Detect which cell encompasses the target text, then output its (x, y) center coordinate. 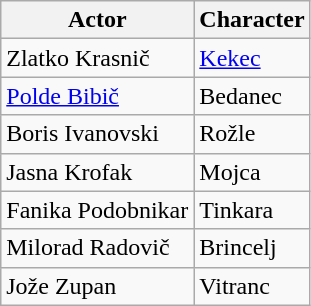
Brincelj (252, 248)
Polde Bibič (98, 96)
Vitranc (252, 286)
Jasna Krofak (98, 172)
Jože Zupan (98, 286)
Character (252, 20)
Zlatko Krasnič (98, 58)
Boris Ivanovski (98, 134)
Milorad Radovič (98, 248)
Actor (98, 20)
Fanika Podobnikar (98, 210)
Rožle (252, 134)
Kekec (252, 58)
Bedanec (252, 96)
Tinkara (252, 210)
Mojca (252, 172)
